Return the (X, Y) coordinate for the center point of the cell that contains the specified text.  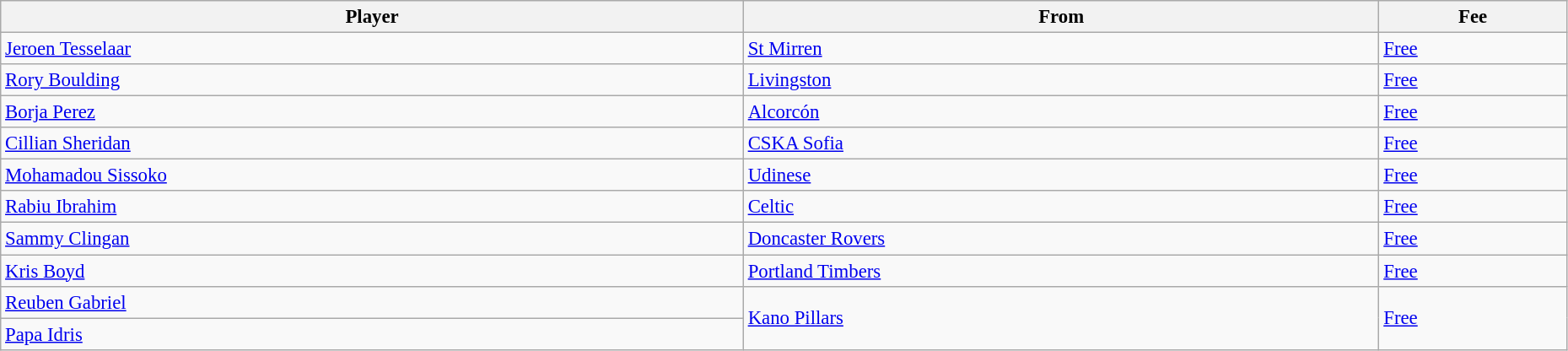
Kano Pillars (1061, 317)
Cillian Sheridan (373, 143)
Rabiu Ibrahim (373, 207)
From (1061, 17)
Papa Idris (373, 334)
Borja Perez (373, 112)
Portland Timbers (1061, 271)
Jeroen Tesselaar (373, 49)
CSKA Sofia (1061, 143)
Livingston (1061, 80)
Mohamadou Sissoko (373, 175)
Udinese (1061, 175)
St Mirren (1061, 49)
Rory Boulding (373, 80)
Player (373, 17)
Sammy Clingan (373, 239)
Celtic (1061, 207)
Doncaster Rovers (1061, 239)
Fee (1473, 17)
Reuben Gabriel (373, 302)
Kris Boyd (373, 271)
Alcorcón (1061, 112)
